Extract the (X, Y) coordinate from the center of the cell holding the provided text.  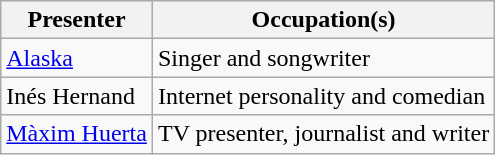
Màxim Huerta (77, 134)
Alaska (77, 58)
Internet personality and comedian (323, 96)
Presenter (77, 20)
TV presenter, journalist and writer (323, 134)
Occupation(s) (323, 20)
Singer and songwriter (323, 58)
Inés Hernand (77, 96)
